Determine the [X, Y] coordinate at the center of the cell enclosing the given text.  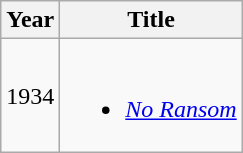
1934 [30, 96]
No Ransom [151, 96]
Year [30, 20]
Title [151, 20]
